Determine the (X, Y) coordinate at the center of the cell enclosing the given text.  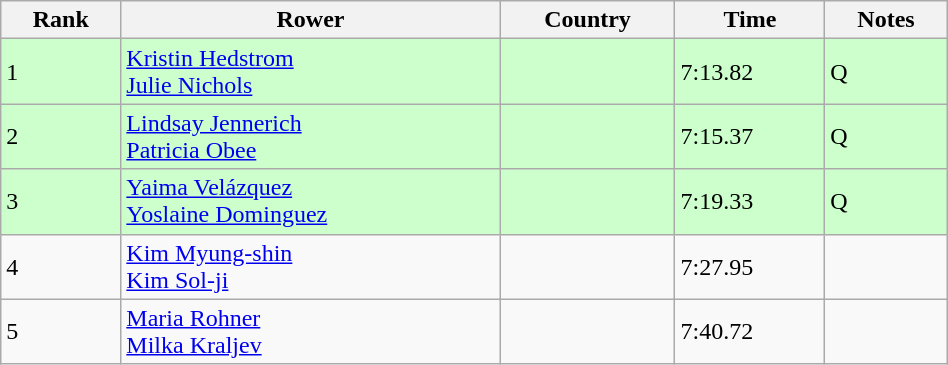
Yaima VelázquezYoslaine Dominguez (310, 202)
7:15.37 (750, 136)
Kristin HedstromJulie Nichols (310, 72)
5 (61, 332)
Maria RohnerMilka Kraljev (310, 332)
Notes (886, 20)
3 (61, 202)
7:19.33 (750, 202)
7:13.82 (750, 72)
4 (61, 266)
7:27.95 (750, 266)
1 (61, 72)
Time (750, 20)
Rank (61, 20)
Kim Myung-shinKim Sol-ji (310, 266)
Lindsay JennerichPatricia Obee (310, 136)
7:40.72 (750, 332)
Rower (310, 20)
2 (61, 136)
Country (588, 20)
